Return the [x, y] coordinate for the center point of the cell that contains the specified text.  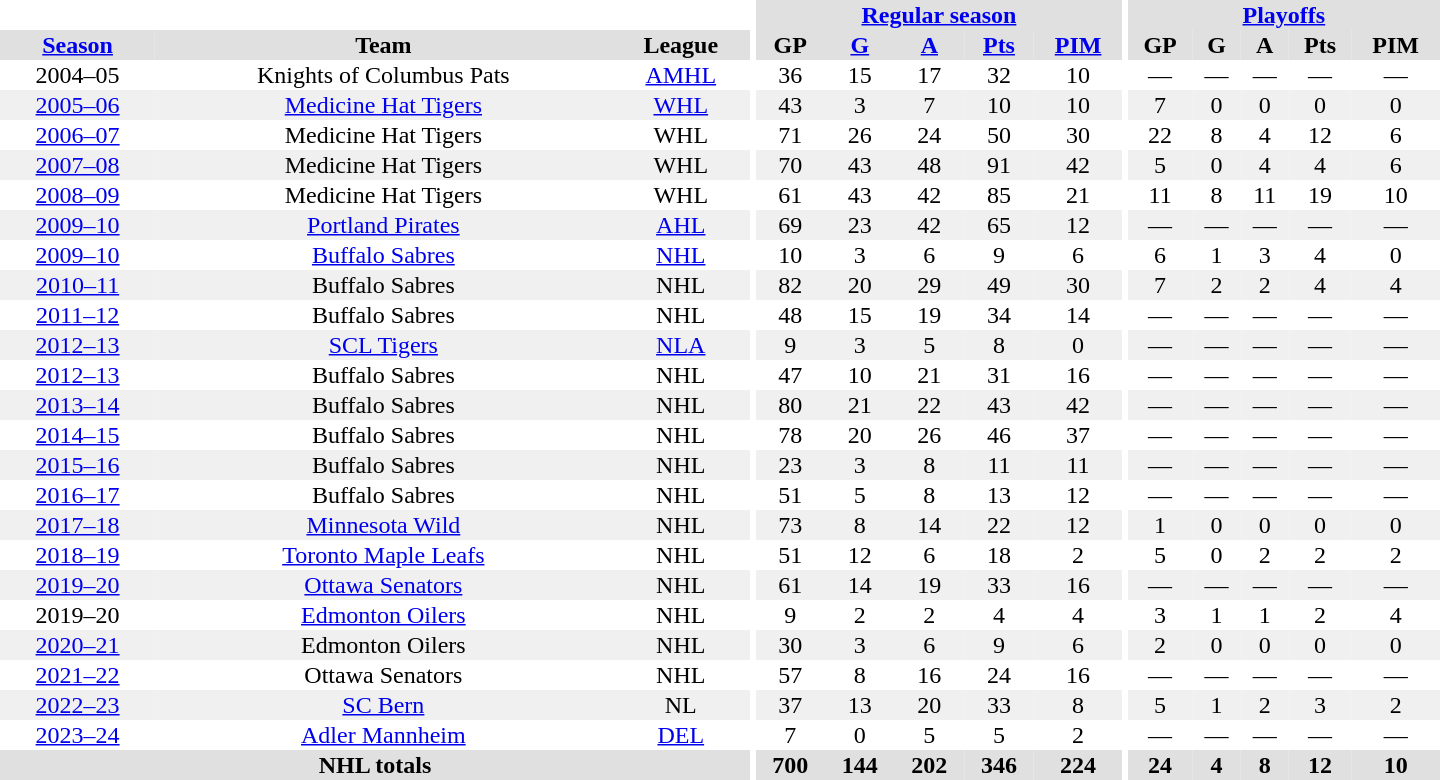
Portland Pirates [383, 225]
32 [999, 75]
2021–22 [78, 675]
2017–18 [78, 525]
49 [999, 285]
2016–17 [78, 495]
31 [999, 375]
34 [999, 315]
91 [999, 165]
700 [790, 765]
2007–08 [78, 165]
85 [999, 195]
SCL Tigers [383, 345]
Toronto Maple Leafs [383, 555]
2023–24 [78, 735]
2014–15 [78, 435]
AMHL [680, 75]
18 [999, 555]
Minnesota Wild [383, 525]
Team [383, 45]
2005–06 [78, 105]
2020–21 [78, 645]
2018–19 [78, 555]
57 [790, 675]
NHL totals [375, 765]
Adler Mannheim [383, 735]
Playoffs [1284, 15]
82 [790, 285]
2013–14 [78, 405]
65 [999, 225]
346 [999, 765]
36 [790, 75]
46 [999, 435]
50 [999, 135]
78 [790, 435]
Knights of Columbus Pats [383, 75]
71 [790, 135]
2004–05 [78, 75]
202 [930, 765]
2011–12 [78, 315]
224 [1078, 765]
2015–16 [78, 465]
69 [790, 225]
144 [860, 765]
NL [680, 705]
2008–09 [78, 195]
League [680, 45]
47 [790, 375]
Regular season [938, 15]
17 [930, 75]
70 [790, 165]
73 [790, 525]
29 [930, 285]
2010–11 [78, 285]
2022–23 [78, 705]
AHL [680, 225]
SC Bern [383, 705]
NLA [680, 345]
Season [78, 45]
DEL [680, 735]
80 [790, 405]
2006–07 [78, 135]
